For the text-containing cell, return its midpoint in [x, y] coordinate format. 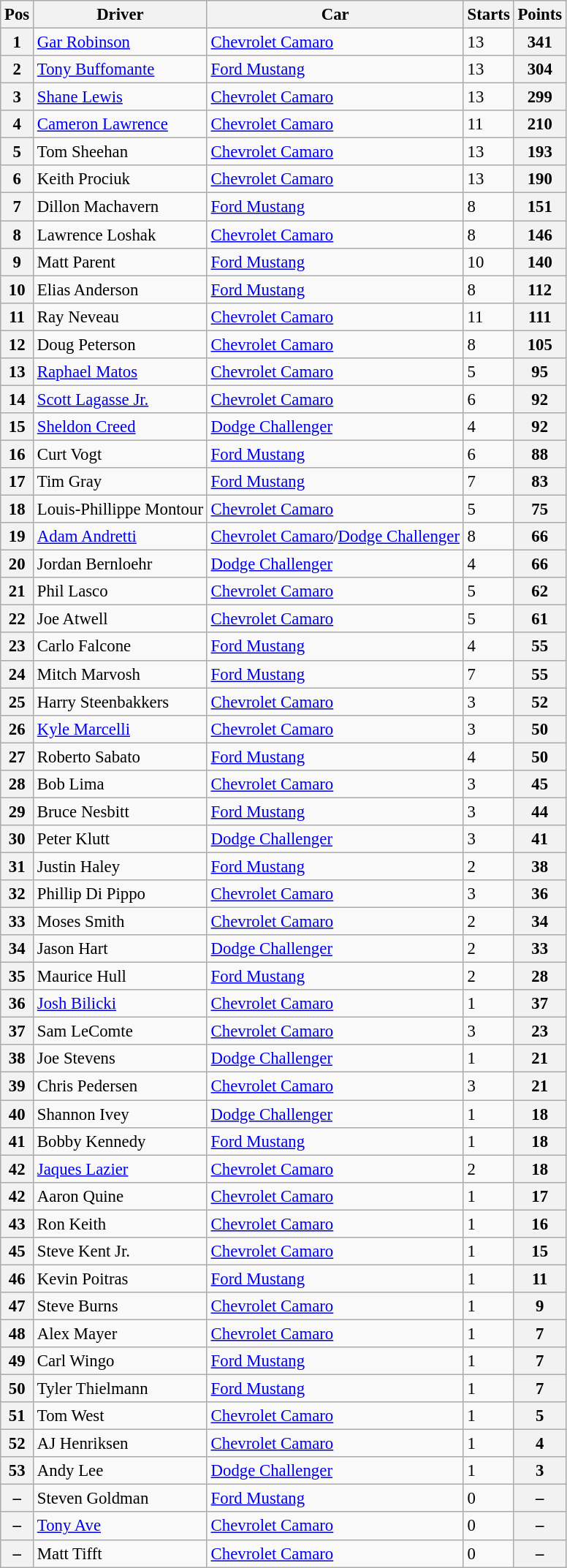
25 [18, 702]
83 [539, 482]
Ron Keith [121, 1224]
140 [539, 262]
Steve Kent Jr. [121, 1251]
Dillon Machavern [121, 207]
105 [539, 344]
Aaron Quine [121, 1196]
20 [18, 564]
Ray Neveau [121, 317]
Bob Lima [121, 784]
44 [539, 811]
Chevrolet Camaro/Dodge Challenger [335, 537]
Tony Ave [121, 1526]
48 [18, 1333]
Carlo Falcone [121, 647]
Tim Gray [121, 482]
151 [539, 207]
Phil Lasco [121, 591]
Matt Tifft [121, 1553]
46 [18, 1279]
Lawrence Loshak [121, 235]
Matt Parent [121, 262]
Chris Pedersen [121, 1086]
146 [539, 235]
40 [18, 1114]
111 [539, 317]
32 [18, 894]
Steven Goldman [121, 1499]
Moses Smith [121, 922]
27 [18, 757]
12 [18, 344]
Alex Mayer [121, 1333]
Cameron Lawrence [121, 124]
Peter Klutt [121, 839]
Harry Steenbakkers [121, 702]
Adam Andretti [121, 537]
22 [18, 619]
Tyler Thielmann [121, 1389]
Roberto Sabato [121, 757]
29 [18, 811]
Keith Prociuk [121, 179]
341 [539, 42]
Josh Bilicki [121, 1004]
14 [18, 399]
47 [18, 1306]
Jaques Lazier [121, 1169]
62 [539, 591]
39 [18, 1086]
Tom Sheehan [121, 152]
Points [539, 15]
Sheldon Creed [121, 427]
Gar Robinson [121, 42]
Starts [488, 15]
Car [335, 15]
Shannon Ivey [121, 1114]
30 [18, 839]
Steve Burns [121, 1306]
26 [18, 729]
193 [539, 152]
75 [539, 510]
Driver [121, 15]
Tony Buffomante [121, 69]
304 [539, 69]
Doug Peterson [121, 344]
Scott Lagasse Jr. [121, 399]
210 [539, 124]
299 [539, 97]
Jason Hart [121, 949]
Justin Haley [121, 866]
Shane Lewis [121, 97]
Tom West [121, 1416]
53 [18, 1471]
Elias Anderson [121, 289]
Mitch Marvosh [121, 674]
43 [18, 1224]
190 [539, 179]
Pos [18, 15]
24 [18, 674]
61 [539, 619]
Carl Wingo [121, 1361]
49 [18, 1361]
Sam LeComte [121, 1031]
Kyle Marcelli [121, 729]
Bobby Kennedy [121, 1141]
Bruce Nesbitt [121, 811]
Curt Vogt [121, 454]
Kevin Poitras [121, 1279]
Joe Atwell [121, 619]
51 [18, 1416]
Joe Stevens [121, 1059]
35 [18, 977]
Phillip Di Pippo [121, 894]
Jordan Bernloehr [121, 564]
31 [18, 866]
88 [539, 454]
Maurice Hull [121, 977]
Louis-Phillippe Montour [121, 510]
19 [18, 537]
Raphael Matos [121, 372]
Andy Lee [121, 1471]
112 [539, 289]
95 [539, 372]
AJ Henriksen [121, 1444]
